Identify which cell holds the provided text, then report its [X, Y] central coordinate. 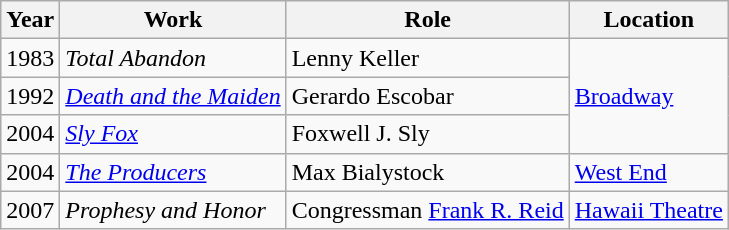
Total Abandon [173, 58]
2007 [30, 210]
Location [648, 20]
Congressman Frank R. Reid [428, 210]
Year [30, 20]
Sly Fox [173, 134]
Max Bialystock [428, 172]
Hawaii Theatre [648, 210]
Prophesy and Honor [173, 210]
1983 [30, 58]
Broadway [648, 96]
Gerardo Escobar [428, 96]
Work [173, 20]
Death and the Maiden [173, 96]
Foxwell J. Sly [428, 134]
Lenny Keller [428, 58]
West End [648, 172]
1992 [30, 96]
The Producers [173, 172]
Role [428, 20]
